Scan for the cell matching the given text and deliver its (x, y) coordinate at center. 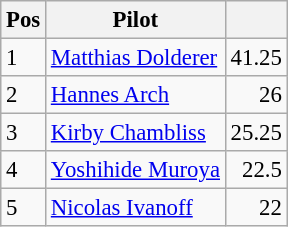
Pos (24, 20)
Pilot (136, 20)
26 (256, 95)
3 (24, 133)
2 (24, 95)
41.25 (256, 58)
Nicolas Ivanoff (136, 208)
Kirby Chambliss (136, 133)
22 (256, 208)
25.25 (256, 133)
22.5 (256, 170)
4 (24, 170)
1 (24, 58)
Yoshihide Muroya (136, 170)
5 (24, 208)
Matthias Dolderer (136, 58)
Hannes Arch (136, 95)
